From the cell containing the given text, extract its center point as (x, y) coordinate. 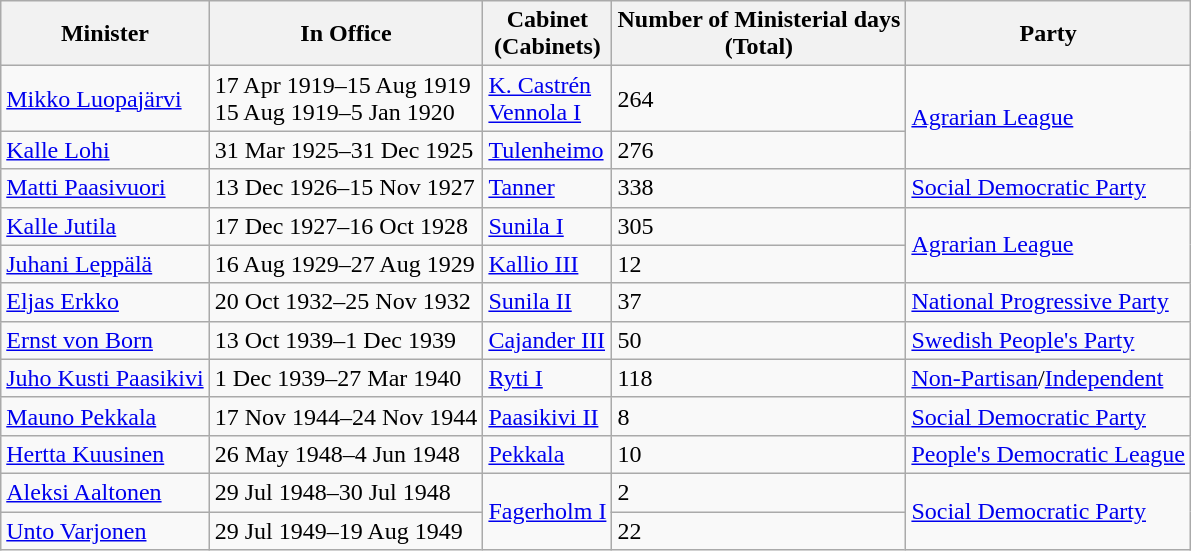
Matti Paasivuori (105, 188)
276 (759, 150)
Sunila I (548, 226)
Unto Varjonen (105, 531)
20 Oct 1932–25 Nov 1932 (346, 302)
Eljas Erkko (105, 302)
Kalle Jutila (105, 226)
Minister (105, 34)
22 (759, 531)
Aleksi Aaltonen (105, 492)
Swedish People's Party (1048, 340)
10 (759, 454)
50 (759, 340)
17 Nov 1944–24 Nov 1944 (346, 416)
8 (759, 416)
13 Oct 1939–1 Dec 1939 (346, 340)
Ryti I (548, 378)
Kalle Lohi (105, 150)
Paasikivi II (548, 416)
Hertta Kuusinen (105, 454)
Juhani Leppälä (105, 264)
Number of Ministerial days (Total) (759, 34)
Non-Partisan/Independent (1048, 378)
Pekkala (548, 454)
26 May 1948–4 Jun 1948 (346, 454)
31 Mar 1925–31 Dec 1925 (346, 150)
Ernst von Born (105, 340)
16 Aug 1929–27 Aug 1929 (346, 264)
Cabinet(Cabinets) (548, 34)
Mauno Pekkala (105, 416)
37 (759, 302)
Fagerholm I (548, 511)
In Office (346, 34)
305 (759, 226)
Kallio III (548, 264)
338 (759, 188)
Mikko Luopajärvi (105, 98)
Party (1048, 34)
17 Dec 1927–16 Oct 1928 (346, 226)
13 Dec 1926–15 Nov 1927 (346, 188)
Tulenheimo (548, 150)
People's Democratic League (1048, 454)
29 Jul 1948–30 Jul 1948 (346, 492)
29 Jul 1949–19 Aug 1949 (346, 531)
12 (759, 264)
K. CastrénVennola I (548, 98)
National Progressive Party (1048, 302)
17 Apr 1919–15 Aug 191915 Aug 1919–5 Jan 1920 (346, 98)
1 Dec 1939–27 Mar 1940 (346, 378)
Juho Kusti Paasikivi (105, 378)
118 (759, 378)
264 (759, 98)
2 (759, 492)
Cajander III (548, 340)
Sunila II (548, 302)
Tanner (548, 188)
